Locate the cell with the specified text and output its (x, y) center coordinate. 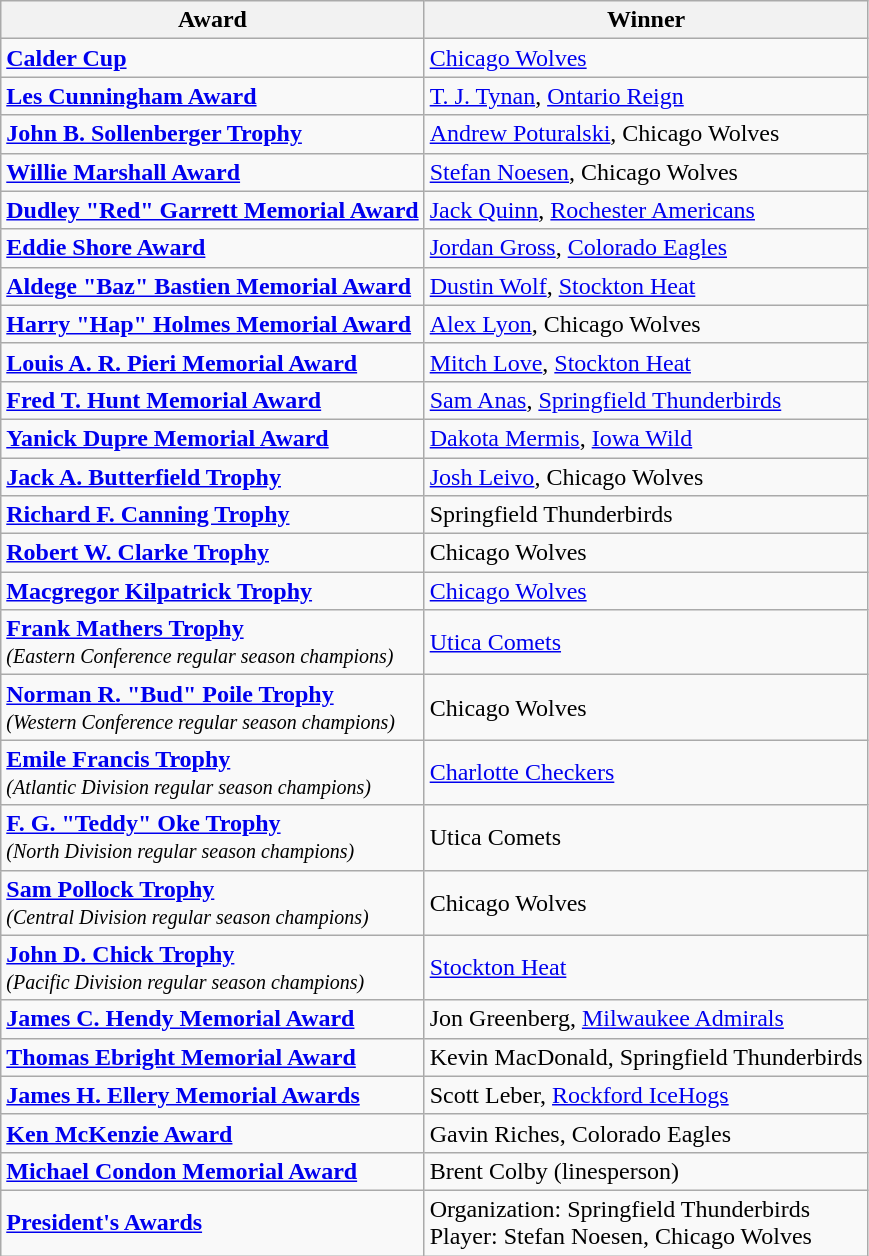
Dudley "Red" Garrett Memorial Award (212, 210)
Norman R. "Bud" Poile Trophy(Western Conference regular season champions) (212, 708)
F. G. "Teddy" Oke Trophy(North Division regular season champions) (212, 838)
John D. Chick Trophy(Pacific Division regular season champions) (212, 968)
Kevin MacDonald, Springfield Thunderbirds (646, 1057)
Josh Leivo, Chicago Wolves (646, 477)
Charlotte Checkers (646, 772)
Macgregor Kilpatrick Trophy (212, 591)
Andrew Poturalski, Chicago Wolves (646, 134)
Award (212, 20)
Willie Marshall Award (212, 172)
Jordan Gross, Colorado Eagles (646, 248)
Jack A. Butterfield Trophy (212, 477)
Scott Leber, Rockford IceHogs (646, 1095)
Stockton Heat (646, 968)
Robert W. Clarke Trophy (212, 553)
Stefan Noesen, Chicago Wolves (646, 172)
James H. Ellery Memorial Awards (212, 1095)
Winner (646, 20)
Springfield Thunderbirds (646, 515)
Jack Quinn, Rochester Americans (646, 210)
Richard F. Canning Trophy (212, 515)
President's Awards (212, 1222)
Alex Lyon, Chicago Wolves (646, 324)
Thomas Ebright Memorial Award (212, 1057)
T. J. Tynan, Ontario Reign (646, 96)
Harry "Hap" Holmes Memorial Award (212, 324)
Aldege "Baz" Bastien Memorial Award (212, 286)
James C. Hendy Memorial Award (212, 1019)
John B. Sollenberger Trophy (212, 134)
Eddie Shore Award (212, 248)
Fred T. Hunt Memorial Award (212, 400)
Dustin Wolf, Stockton Heat (646, 286)
Les Cunningham Award (212, 96)
Gavin Riches, Colorado Eagles (646, 1133)
Mitch Love, Stockton Heat (646, 362)
Frank Mathers Trophy(Eastern Conference regular season champions) (212, 642)
Ken McKenzie Award (212, 1133)
Dakota Mermis, Iowa Wild (646, 438)
Yanick Dupre Memorial Award (212, 438)
Michael Condon Memorial Award (212, 1171)
Sam Pollock Trophy(Central Division regular season champions) (212, 902)
Organization: Springfield Thunderbirds Player: Stefan Noesen, Chicago Wolves (646, 1222)
Louis A. R. Pieri Memorial Award (212, 362)
Calder Cup (212, 58)
Sam Anas, Springfield Thunderbirds (646, 400)
Jon Greenberg, Milwaukee Admirals (646, 1019)
Brent Colby (linesperson) (646, 1171)
Emile Francis Trophy (Atlantic Division regular season champions) (212, 772)
